Scan for the cell matching the given text and deliver its [X, Y] coordinate at center. 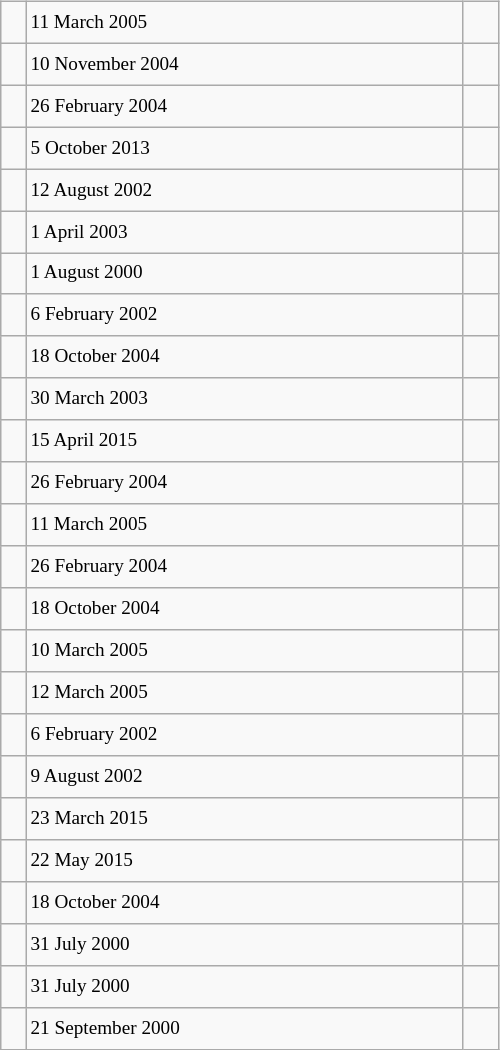
1 April 2003 [244, 232]
12 August 2002 [244, 190]
15 April 2015 [244, 441]
9 August 2002 [244, 777]
1 August 2000 [244, 274]
21 September 2000 [244, 1028]
22 May 2015 [244, 861]
30 March 2003 [244, 399]
12 March 2005 [244, 693]
10 March 2005 [244, 651]
5 October 2013 [244, 148]
10 November 2004 [244, 64]
23 March 2015 [244, 819]
